Search for the cell housing the specified text and yield its (x, y) center coordinate. 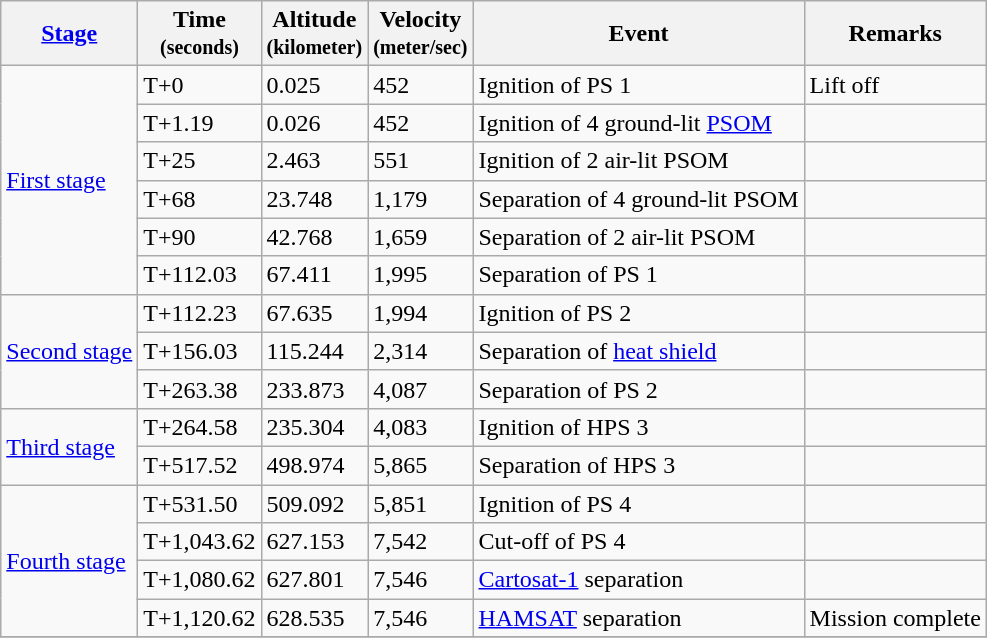
23.748 (314, 199)
627.153 (314, 542)
Remarks (895, 34)
HAMSAT separation (638, 618)
T+68 (200, 199)
Ignition of HPS 3 (638, 427)
T+0 (200, 85)
Time(seconds) (200, 34)
Separation of HPS 3 (638, 465)
Ignition of 4 ground-lit PSOM (638, 123)
Separation of PS 2 (638, 389)
1,659 (420, 237)
T+1,080.62 (200, 580)
628.535 (314, 618)
T+1,043.62 (200, 542)
551 (420, 161)
T+90 (200, 237)
Cut-off of PS 4 (638, 542)
Lift off (895, 85)
Separation of heat shield (638, 351)
2.463 (314, 161)
Stage (70, 34)
First stage (70, 180)
Ignition of 2 air-lit PSOM (638, 161)
T+112.23 (200, 313)
5,865 (420, 465)
0.026 (314, 123)
67.635 (314, 313)
Mission complete (895, 618)
5,851 (420, 503)
Ignition of PS 4 (638, 503)
T+517.52 (200, 465)
T+264.58 (200, 427)
4,087 (420, 389)
Event (638, 34)
627.801 (314, 580)
T+263.38 (200, 389)
Altitude (kilometer) (314, 34)
Velocity(meter/sec) (420, 34)
Second stage (70, 351)
T+156.03 (200, 351)
42.768 (314, 237)
0.025 (314, 85)
2,314 (420, 351)
1,995 (420, 275)
115.244 (314, 351)
Fourth stage (70, 560)
4,083 (420, 427)
Separation of 4 ground-lit PSOM (638, 199)
T+1,120.62 (200, 618)
Separation of 2 air-lit PSOM (638, 237)
509.092 (314, 503)
Third stage (70, 446)
T+1.19 (200, 123)
Cartosat-1 separation (638, 580)
7,542 (420, 542)
498.974 (314, 465)
T+531.50 (200, 503)
T+25 (200, 161)
T+112.03 (200, 275)
1,179 (420, 199)
1,994 (420, 313)
Ignition of PS 1 (638, 85)
67.411 (314, 275)
235.304 (314, 427)
Ignition of PS 2 (638, 313)
Separation of PS 1 (638, 275)
233.873 (314, 389)
